Output the [X, Y] coordinate of the center of the cell containing the given text.  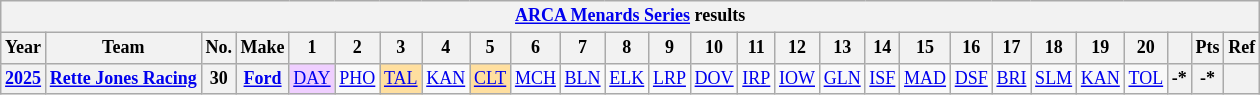
1 [312, 48]
MCH [536, 78]
Ref [1242, 48]
17 [1012, 48]
Rette Jones Racing [123, 78]
20 [1146, 48]
IOW [798, 78]
ELK [627, 78]
CLT [490, 78]
10 [714, 48]
TOL [1146, 78]
DOV [714, 78]
BLN [582, 78]
IRP [756, 78]
16 [971, 48]
12 [798, 48]
18 [1054, 48]
2 [358, 48]
DSF [971, 78]
Make [262, 48]
ISF [882, 78]
4 [446, 48]
9 [670, 48]
2025 [24, 78]
GLN [842, 78]
SLM [1054, 78]
3 [401, 48]
PHO [358, 78]
TAL [401, 78]
ARCA Menards Series results [630, 16]
MAD [926, 78]
5 [490, 48]
13 [842, 48]
8 [627, 48]
7 [582, 48]
14 [882, 48]
Ford [262, 78]
15 [926, 48]
Team [123, 48]
No. [218, 48]
6 [536, 48]
Pts [1208, 48]
19 [1100, 48]
LRP [670, 78]
Year [24, 48]
30 [218, 78]
DAY [312, 78]
11 [756, 48]
BRI [1012, 78]
